Pinpoint the cell where the given text exists, returning its [X, Y] midpoint coordinate. 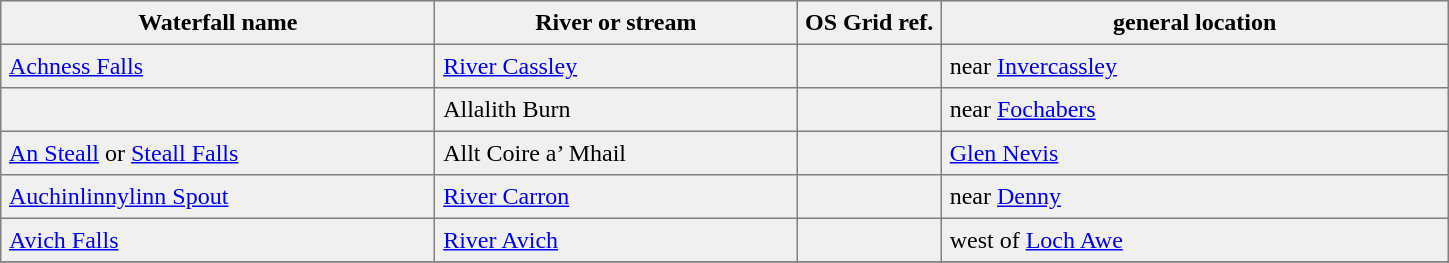
Allalith Burn [616, 110]
general location [1194, 23]
Allt Coire a’ Mhail [616, 153]
River Avich [616, 240]
An Steall or Steall Falls [218, 153]
Avich Falls [218, 240]
Achness Falls [218, 66]
Waterfall name [218, 23]
Glen Nevis [1194, 153]
OS Grid ref. [870, 23]
Auchinlinnylinn Spout [218, 197]
River or stream [616, 23]
River Cassley [616, 66]
River Carron [616, 197]
near Denny [1194, 197]
near Invercassley [1194, 66]
near Fochabers [1194, 110]
west of Loch Awe [1194, 240]
